Return the (x, y) coordinate for the center point of the cell that contains the specified text.  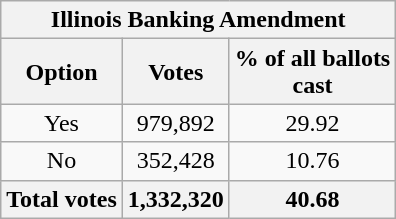
979,892 (176, 123)
No (62, 161)
% of all ballotscast (312, 72)
Illinois Banking Amendment (198, 20)
Total votes (62, 199)
1,332,320 (176, 199)
Yes (62, 123)
Votes (176, 72)
10.76 (312, 161)
40.68 (312, 199)
Option (62, 72)
29.92 (312, 123)
352,428 (176, 161)
